Return (x, y) of the center of cell containing provided text 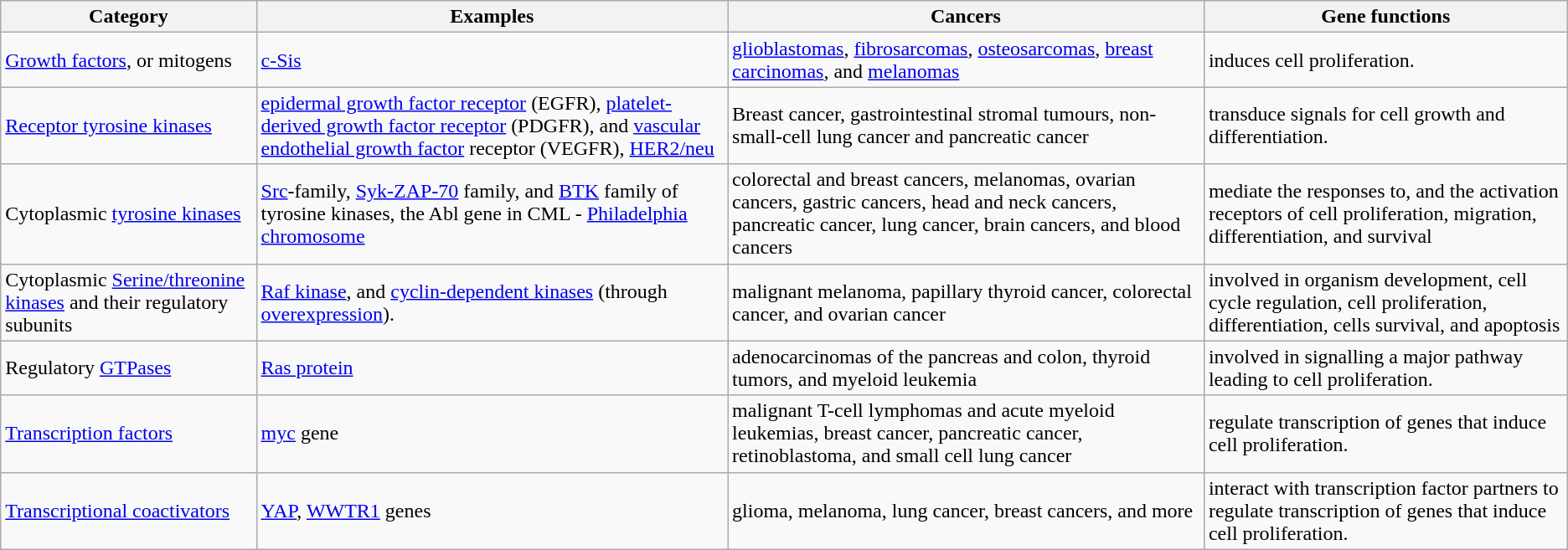
Transcription factors (129, 434)
regulate transcription of genes that induce cell proliferation. (1385, 434)
c-Sis (492, 60)
Category (129, 17)
glioblastomas, fibrosarcomas, osteosarcomas, breast carcinomas, and melanomas (967, 60)
Regulatory GTPases (129, 368)
malignant melanoma, papillary thyroid cancer, colorectal cancer, and ovarian cancer (967, 302)
Examples (492, 17)
involved in organism development, cell cycle regulation, cell proliferation, differentiation, cells survival, and apoptosis (1385, 302)
mediate the responses to, and the activation receptors of cell proliferation, migration, differentiation, and survival (1385, 214)
adenocarcinomas of the pancreas and colon, thyroid tumors, and myeloid leukemia (967, 368)
Receptor tyrosine kinases (129, 126)
involved in signalling a major pathway leading to cell proliferation. (1385, 368)
Gene functions (1385, 17)
Growth factors, or mitogens (129, 60)
myc gene (492, 434)
Src-family, Syk-ZAP-70 family, and BTK family of tyrosine kinases, the Abl gene in CML - Philadelphia chromosome (492, 214)
Breast cancer, gastrointestinal stromal tumours, non-small-cell lung cancer and pancreatic cancer (967, 126)
interact with transcription factor partners to regulate transcription of genes that induce cell proliferation. (1385, 511)
Ras protein (492, 368)
malignant T-cell lymphomas and acute myeloid leukemias, breast cancer, pancreatic cancer, retinoblastoma, and small cell lung cancer (967, 434)
Transcriptional coactivators (129, 511)
transduce signals for cell growth and differentiation. (1385, 126)
Raf kinase, and cyclin-dependent kinases (through overexpression). (492, 302)
induces cell proliferation. (1385, 60)
glioma, melanoma, lung cancer, breast cancers, and more (967, 511)
YAP, WWTR1 genes (492, 511)
Cancers (967, 17)
Cytoplasmic tyrosine kinases (129, 214)
Cytoplasmic Serine/threonine kinases and their regulatory subunits (129, 302)
